Capture the cell that displays the provided text and extract its (X, Y) central coordinate. 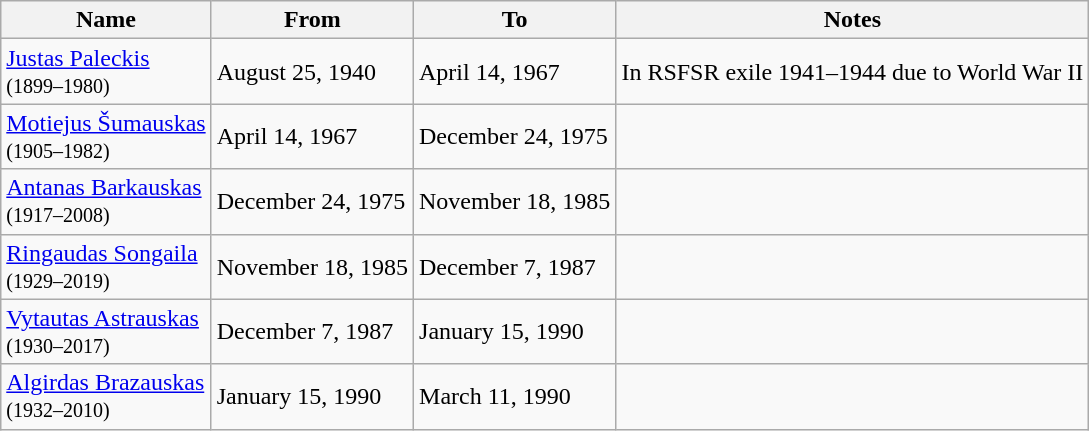
Notes (852, 20)
Motiejus Šumauskas(1905–1982) (106, 136)
From (312, 20)
Antanas Barkauskas(1917–2008) (106, 202)
Vytautas Astrauskas(1930–2017) (106, 332)
Algirdas Brazauskas(1932–2010) (106, 396)
To (515, 20)
Name (106, 20)
August 25, 1940 (312, 72)
March 11, 1990 (515, 396)
Ringaudas Songaila(1929–2019) (106, 266)
Justas Paleckis(1899–1980) (106, 72)
In RSFSR exile 1941–1944 due to World War II (852, 72)
